Search for the cell housing the specified text and yield its (X, Y) center coordinate. 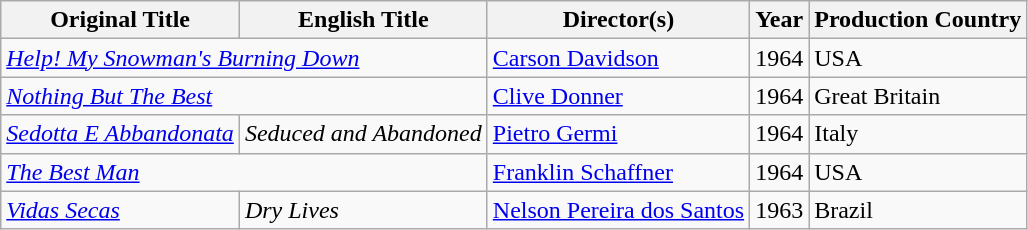
Nelson Pereira dos Santos (618, 210)
Brazil (918, 210)
Franklin Schaffner (618, 172)
Italy (918, 134)
Seduced and Abandoned (363, 134)
Help! My Snowman's Burning Down (244, 58)
Carson Davidson (618, 58)
Great Britain (918, 96)
Vidas Secas (120, 210)
The Best Man (244, 172)
English Title (363, 20)
1963 (780, 210)
Director(s) (618, 20)
Original Title (120, 20)
Clive Donner (618, 96)
Sedotta E Abbandonata (120, 134)
Nothing But The Best (244, 96)
Production Country (918, 20)
Dry Lives (363, 210)
Pietro Germi (618, 134)
Year (780, 20)
